Provide the (x, y) coordinate of the cell's center where the given text is located.  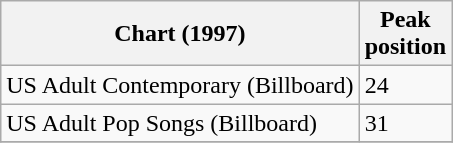
Chart (1997) (180, 34)
24 (405, 85)
US Adult Contemporary (Billboard) (180, 85)
Peakposition (405, 34)
US Adult Pop Songs (Billboard) (180, 123)
31 (405, 123)
